Pinpoint the cell where the given text exists, returning its [x, y] midpoint coordinate. 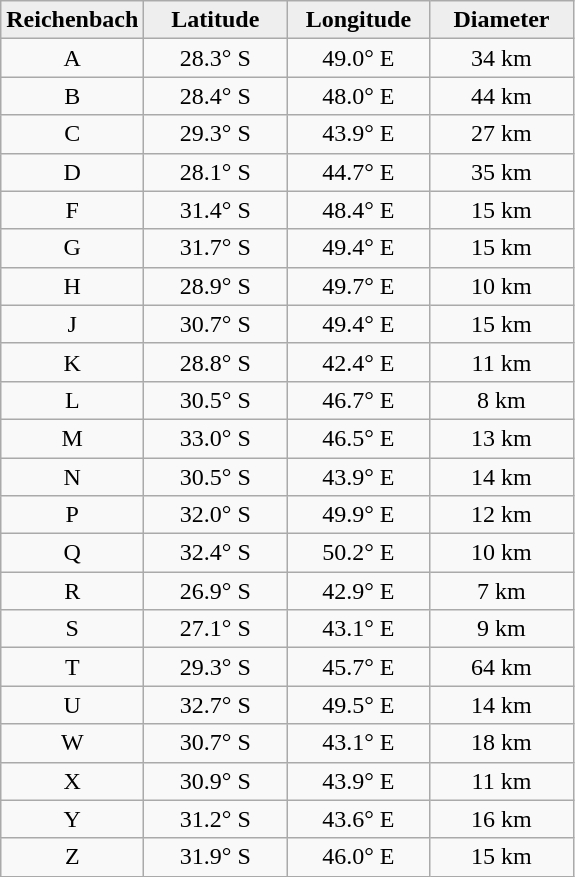
28.3° S [216, 58]
28.1° S [216, 172]
42.4° E [358, 362]
33.0° S [216, 438]
48.4° E [358, 210]
F [72, 210]
M [72, 438]
27.1° S [216, 629]
Z [72, 857]
Diameter [502, 20]
34 km [502, 58]
49.7° E [358, 286]
30.9° S [216, 781]
H [72, 286]
R [72, 591]
12 km [502, 515]
32.7° S [216, 705]
7 km [502, 591]
Latitude [216, 20]
W [72, 743]
44 km [502, 96]
C [72, 134]
26.9° S [216, 591]
49.0° E [358, 58]
27 km [502, 134]
31.4° S [216, 210]
L [72, 400]
28.9° S [216, 286]
42.9° E [358, 591]
46.5° E [358, 438]
N [72, 477]
G [72, 248]
46.0° E [358, 857]
U [72, 705]
28.8° S [216, 362]
16 km [502, 819]
44.7° E [358, 172]
49.9° E [358, 515]
X [72, 781]
43.6° E [358, 819]
D [72, 172]
8 km [502, 400]
Longitude [358, 20]
64 km [502, 667]
28.4° S [216, 96]
18 km [502, 743]
K [72, 362]
35 km [502, 172]
Q [72, 553]
31.7° S [216, 248]
46.7° E [358, 400]
S [72, 629]
T [72, 667]
32.0° S [216, 515]
48.0° E [358, 96]
31.2° S [216, 819]
45.7° E [358, 667]
50.2° E [358, 553]
32.4° S [216, 553]
Reichenbach [72, 20]
49.5° E [358, 705]
9 km [502, 629]
13 km [502, 438]
B [72, 96]
31.9° S [216, 857]
P [72, 515]
J [72, 324]
A [72, 58]
Y [72, 819]
